Search for the cell housing the specified text and yield its [x, y] center coordinate. 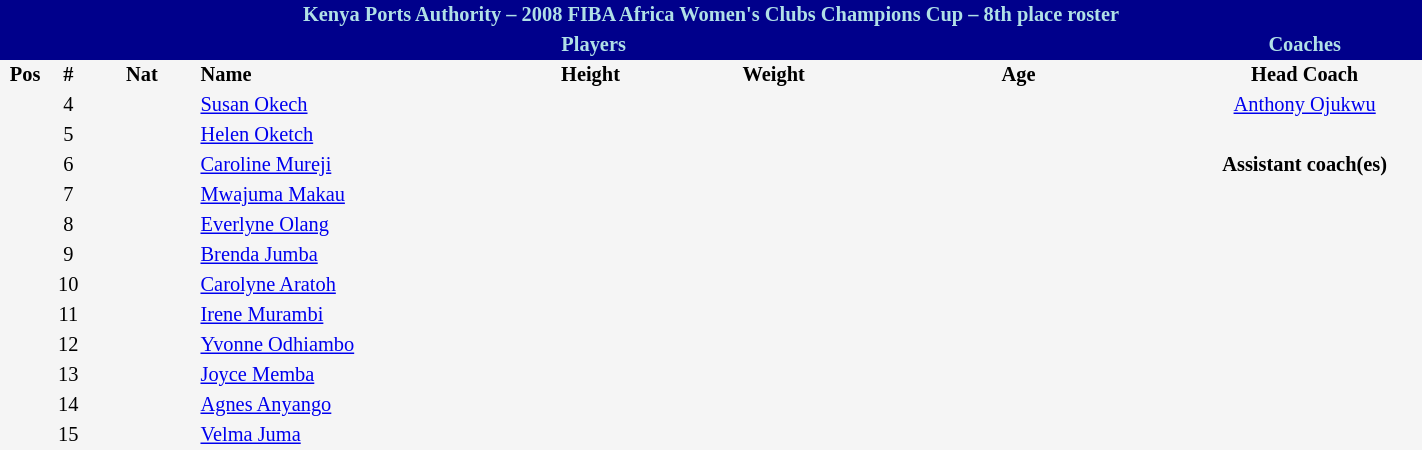
Weight [774, 75]
Kenya Ports Authority – 2008 FIBA Africa Women's Clubs Champions Cup – 8th place roster [711, 15]
Yvonne Odhiambo [340, 345]
6 [68, 165]
11 [68, 315]
15 [68, 435]
Helen Oketch [340, 135]
4 [68, 105]
Nat [142, 75]
Velma Juma [340, 435]
7 [68, 195]
Assistant coach(es) [1304, 165]
Name [340, 75]
8 [68, 225]
Mwajuma Makau [340, 195]
Head Coach [1304, 75]
Height [591, 75]
Joyce Memba [340, 375]
Brenda Jumba [340, 255]
13 [68, 375]
9 [68, 255]
Carolyne Aratoh [340, 285]
14 [68, 405]
12 [68, 345]
10 [68, 285]
# [68, 75]
Pos [25, 75]
Agnes Anyango [340, 405]
Irene Murambi [340, 315]
5 [68, 135]
Anthony Ojukwu [1304, 105]
Susan Okech [340, 105]
Age [1019, 75]
Caroline Mureji [340, 165]
Players [594, 45]
Coaches [1304, 45]
Everlyne Olang [340, 225]
